Locate the cell with the specified text and output its [X, Y] center coordinate. 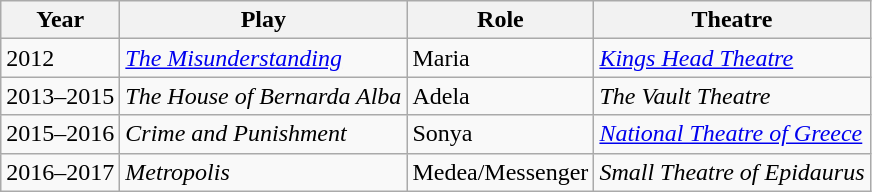
2012 [60, 58]
Sonya [500, 134]
Role [500, 20]
2013–2015 [60, 96]
The Misunderstanding [264, 58]
2015–2016 [60, 134]
National Theatre of Greece [732, 134]
Metropolis [264, 172]
Year [60, 20]
Kings Head Theatre [732, 58]
Medea/Messenger [500, 172]
Theatre [732, 20]
Crime and Punishment [264, 134]
Small Theatre of Epidaurus [732, 172]
Adela [500, 96]
The Vault Theatre [732, 96]
The House of Bernarda Alba [264, 96]
2016–2017 [60, 172]
Play [264, 20]
Maria [500, 58]
